Determine the (x, y) coordinate at the center of the cell enclosing the given text.  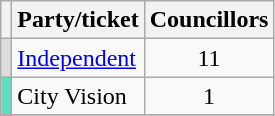
Independent (78, 58)
Councillors (209, 20)
City Vision (78, 96)
11 (209, 58)
Party/ticket (78, 20)
1 (209, 96)
